Return the [x, y] coordinate for the center point of the cell that contains the specified text.  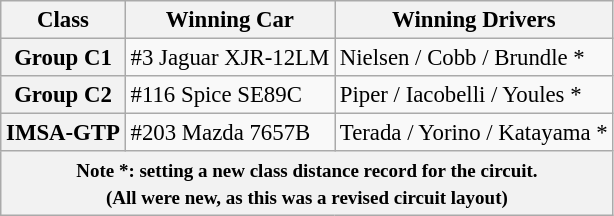
#203 Mazda 7657B [230, 133]
Note *: setting a new class distance record for the circuit.(All were new, as this was a revised circuit layout) [307, 184]
Winning Car [230, 20]
Terada / Yorino / Katayama * [474, 133]
Class [63, 20]
Piper / Iacobelli / Youles * [474, 95]
Group C2 [63, 95]
Winning Drivers [474, 20]
#3 Jaguar XJR-12LM [230, 58]
Nielsen / Cobb / Brundle * [474, 58]
IMSA-GTP [63, 133]
#116 Spice SE89C [230, 95]
Group C1 [63, 58]
